Pinpoint the cell where the given text exists, returning its [X, Y] midpoint coordinate. 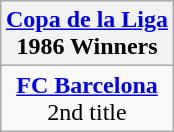
Copa de la Liga1986 Winners [86, 34]
FC Barcelona2nd title [86, 98]
